Scan for the cell matching the given text and deliver its [x, y] coordinate at center. 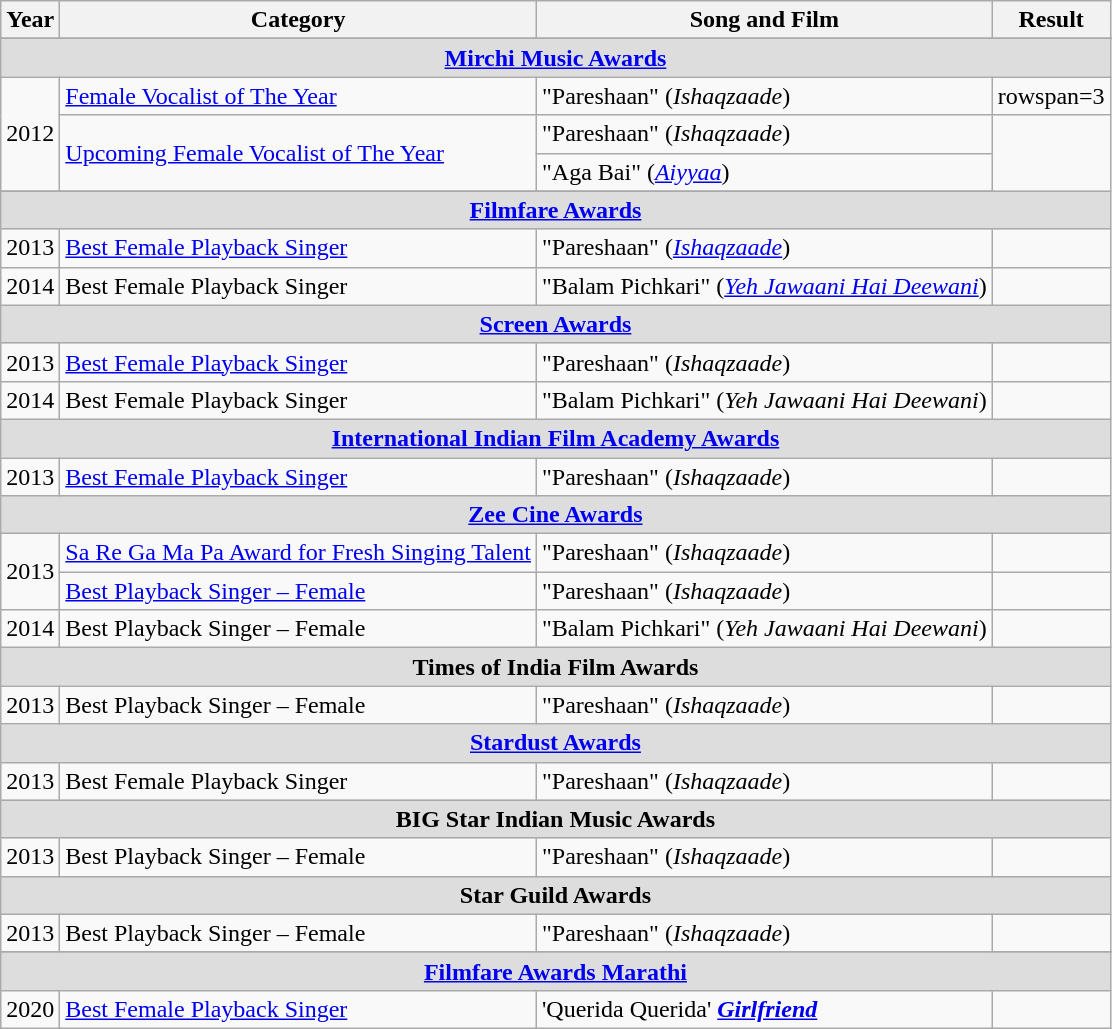
Year [30, 20]
2012 [30, 134]
Song and Film [764, 20]
BIG Star Indian Music Awards [556, 819]
"Aga Bai" (Aiyyaa) [764, 172]
Result [1051, 20]
Times of India Film Awards [556, 667]
rowspan=3 [1051, 96]
'Querida Querida' Girlfriend [764, 1009]
Upcoming Female Vocalist of The Year [298, 153]
Mirchi Music Awards [556, 58]
2020 [30, 1009]
Stardust Awards [556, 743]
Female Vocalist of The Year [298, 96]
Filmfare Awards Marathi [556, 971]
Screen Awards [556, 324]
International Indian Film Academy Awards [556, 438]
Zee Cine Awards [556, 515]
Filmfare Awards [556, 210]
Star Guild Awards [556, 895]
Sa Re Ga Ma Pa Award for Fresh Singing Talent [298, 553]
Category [298, 20]
